Locate the cell with the specified text and output its (X, Y) center coordinate. 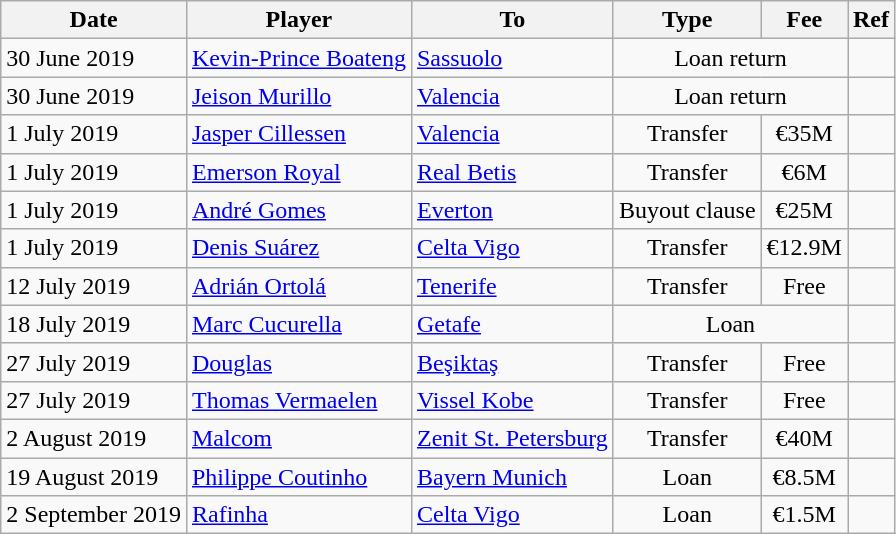
Jasper Cillessen (298, 134)
Tenerife (512, 286)
€40M (804, 438)
Marc Cucurella (298, 324)
2 August 2019 (94, 438)
André Gomes (298, 210)
Real Betis (512, 172)
Fee (804, 20)
Player (298, 20)
Rafinha (298, 515)
Jeison Murillo (298, 96)
Vissel Kobe (512, 400)
Type (687, 20)
Sassuolo (512, 58)
Getafe (512, 324)
€1.5M (804, 515)
€35M (804, 134)
2 September 2019 (94, 515)
€8.5M (804, 477)
19 August 2019 (94, 477)
Beşiktaş (512, 362)
Douglas (298, 362)
Adrián Ortolá (298, 286)
18 July 2019 (94, 324)
Bayern Munich (512, 477)
Thomas Vermaelen (298, 400)
Malcom (298, 438)
Denis Suárez (298, 248)
Emerson Royal (298, 172)
Everton (512, 210)
€12.9M (804, 248)
Buyout clause (687, 210)
Zenit St. Petersburg (512, 438)
€25M (804, 210)
To (512, 20)
Philippe Coutinho (298, 477)
€6M (804, 172)
Ref (872, 20)
Date (94, 20)
Kevin-Prince Boateng (298, 58)
12 July 2019 (94, 286)
